Provide the (X, Y) coordinate of the cell's center where the given text is located.  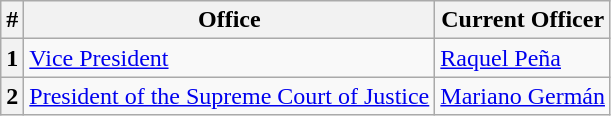
Raquel Peña (523, 58)
Mariano Germán (523, 96)
President of the Supreme Court of Justice (230, 96)
Office (230, 20)
# (12, 20)
Vice President (230, 58)
2 (12, 96)
Current Officer (523, 20)
1 (12, 58)
